Scan for the cell matching the given text and deliver its (x, y) coordinate at center. 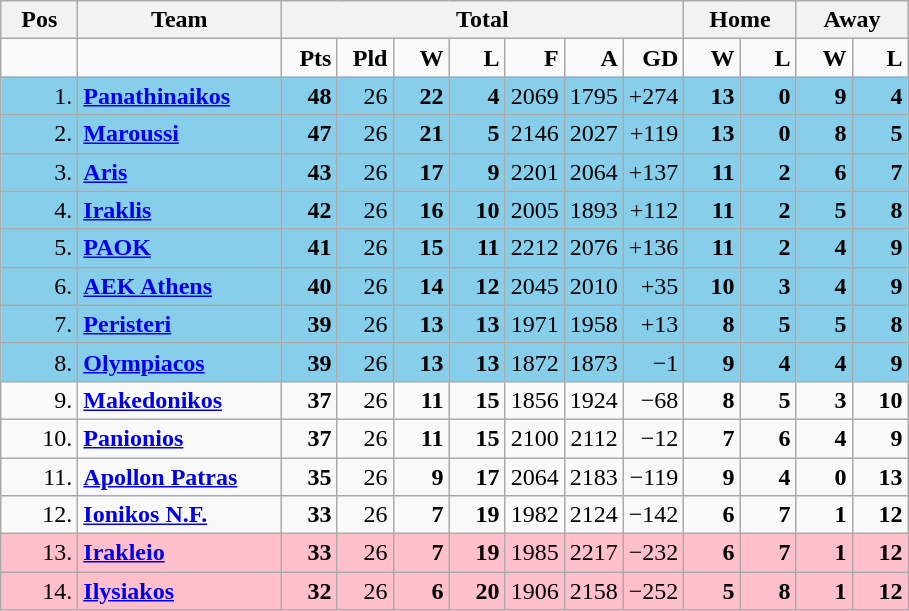
42 (309, 210)
10. (40, 438)
Ionikos N.F. (180, 515)
AEK Athens (180, 286)
2100 (534, 438)
Aris (180, 172)
F (534, 58)
Panathinaikos (180, 96)
−1 (654, 362)
11. (40, 477)
Total (482, 20)
21 (421, 134)
+136 (654, 248)
1924 (594, 400)
20 (477, 591)
14 (421, 286)
+35 (654, 286)
32 (309, 591)
2212 (534, 248)
−232 (654, 553)
1971 (534, 324)
Makedonikos (180, 400)
+274 (654, 96)
−252 (654, 591)
Pos (40, 20)
8. (40, 362)
5. (40, 248)
+119 (654, 134)
1872 (534, 362)
Olympiacos (180, 362)
16 (421, 210)
2201 (534, 172)
Apollon Patras (180, 477)
43 (309, 172)
40 (309, 286)
2069 (534, 96)
1795 (594, 96)
Irakleio (180, 553)
PAOK (180, 248)
2045 (534, 286)
2158 (594, 591)
13. (40, 553)
2146 (534, 134)
+13 (654, 324)
1873 (594, 362)
Peristeri (180, 324)
Away (852, 20)
47 (309, 134)
22 (421, 96)
1982 (534, 515)
1856 (534, 400)
A (594, 58)
14. (40, 591)
−119 (654, 477)
−142 (654, 515)
6. (40, 286)
2010 (594, 286)
48 (309, 96)
GD (654, 58)
Maroussi (180, 134)
41 (309, 248)
4. (40, 210)
+137 (654, 172)
2076 (594, 248)
1906 (534, 591)
Team (180, 20)
2124 (594, 515)
2005 (534, 210)
9. (40, 400)
2027 (594, 134)
1958 (594, 324)
2. (40, 134)
2217 (594, 553)
Pld (365, 58)
Home (740, 20)
Ilysiakos (180, 591)
−12 (654, 438)
35 (309, 477)
12. (40, 515)
2183 (594, 477)
7. (40, 324)
1. (40, 96)
2112 (594, 438)
1893 (594, 210)
−68 (654, 400)
3. (40, 172)
Panionios (180, 438)
+112 (654, 210)
1985 (534, 553)
Iraklis (180, 210)
Pts (309, 58)
